Output the (x, y) coordinate of the center of the cell containing the given text.  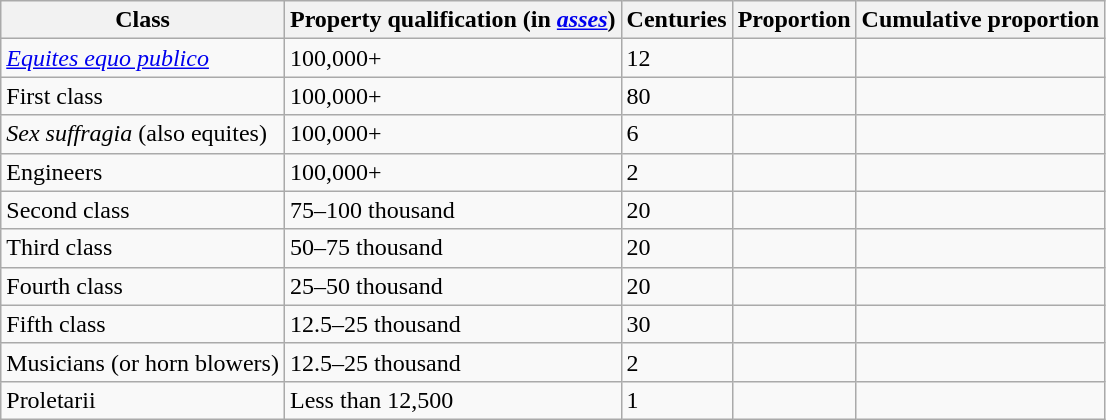
Second class (143, 210)
25–50 thousand (452, 286)
Third class (143, 248)
30 (676, 324)
Fourth class (143, 286)
Centuries (676, 20)
80 (676, 96)
Property qualification (in asses) (452, 20)
Cumulative proportion (980, 20)
50–75 thousand (452, 248)
75–100 thousand (452, 210)
Engineers (143, 172)
Musicians (or horn blowers) (143, 362)
First class (143, 96)
6 (676, 134)
Fifth class (143, 324)
Equites equo publico (143, 58)
Sex suffragia (also equites) (143, 134)
Class (143, 20)
Proletarii (143, 400)
1 (676, 400)
Less than 12,500 (452, 400)
12 (676, 58)
Proportion (794, 20)
